Return the [x, y] coordinate for the center point of the cell that contains the specified text.  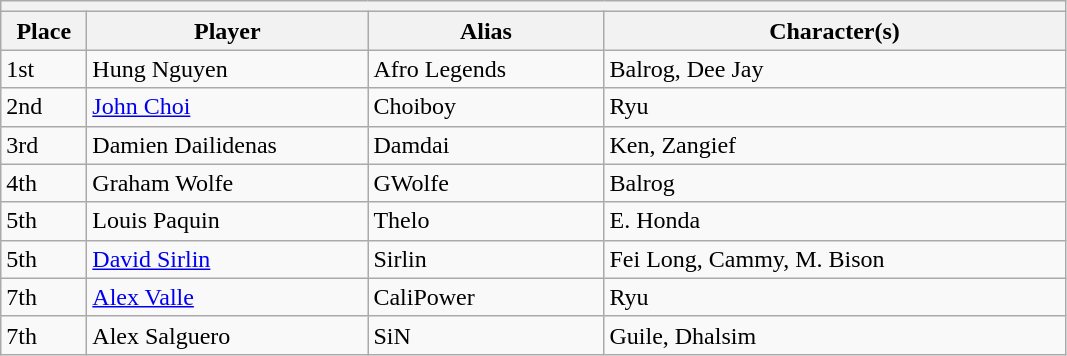
3rd [44, 145]
Place [44, 31]
GWolfe [486, 183]
Balrog, Dee Jay [834, 69]
Hung Nguyen [228, 69]
Sirlin [486, 259]
Ken, Zangief [834, 145]
Louis Paquin [228, 221]
E. Honda [834, 221]
Alias [486, 31]
2nd [44, 107]
Player [228, 31]
John Choi [228, 107]
Character(s) [834, 31]
Balrog [834, 183]
Alex Valle [228, 297]
Afro Legends [486, 69]
Damien Dailidenas [228, 145]
Graham Wolfe [228, 183]
Fei Long, Cammy, M. Bison [834, 259]
1st [44, 69]
David Sirlin [228, 259]
Choiboy [486, 107]
CaliPower [486, 297]
Thelo [486, 221]
Damdai [486, 145]
Guile, Dhalsim [834, 335]
Alex Salguero [228, 335]
SiN [486, 335]
4th [44, 183]
